Detect which cell encompasses the target text, then output its [X, Y] center coordinate. 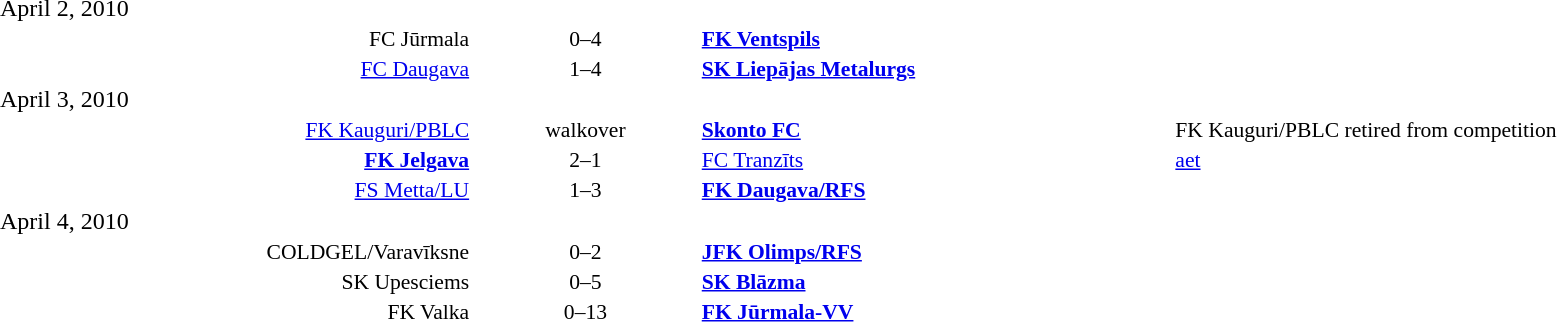
JFK Olimps/RFS [936, 252]
0–5 [586, 282]
FC Tranzīts [936, 160]
1–3 [586, 190]
SK Blāzma [936, 282]
0–4 [586, 38]
1–4 [586, 68]
FK Ventspils [936, 38]
Skonto FC [936, 130]
0–2 [586, 252]
2–1 [586, 160]
SK Liepājas Metalurgs [936, 68]
walkover [586, 130]
FK Daugava/RFS [936, 190]
